Return (x, y) of the center of cell containing provided text 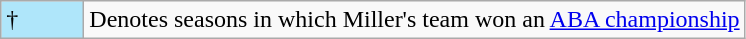
† (42, 20)
Denotes seasons in which Miller's team won an ABA championship (414, 20)
